Search for the cell housing the specified text and yield its [x, y] center coordinate. 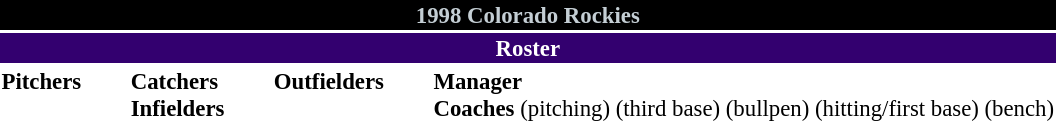
Roster [528, 48]
1998 Colorado Rockies [528, 15]
